Identify which cell holds the provided text, then report its [X, Y] central coordinate. 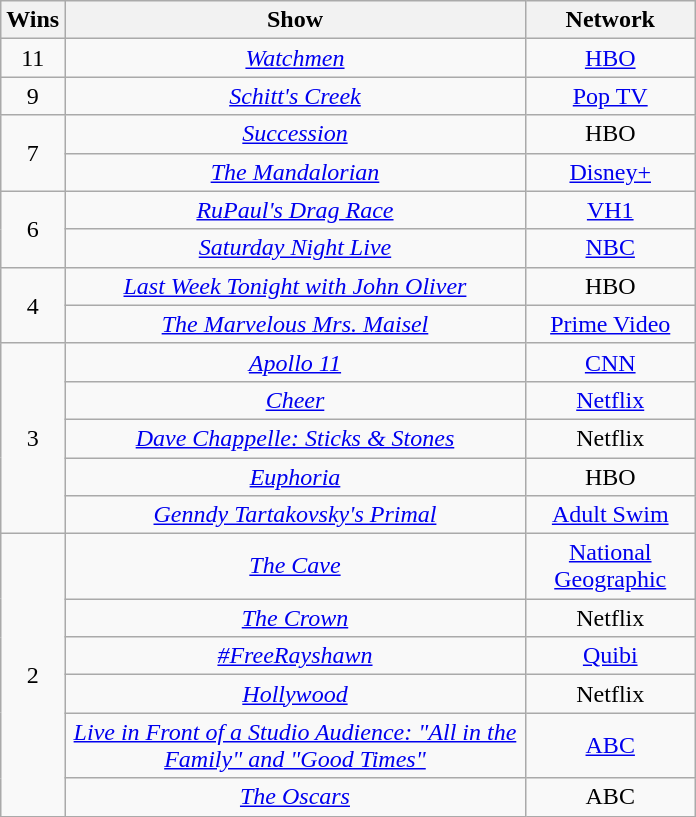
9 [33, 96]
Pop TV [610, 96]
The Marvelous Mrs. Maisel [295, 324]
2 [33, 675]
The Crown [295, 618]
Euphoria [295, 477]
Wins [33, 20]
Cheer [295, 400]
11 [33, 58]
The Oscars [295, 797]
Disney+ [610, 172]
Schitt's Creek [295, 96]
Quibi [610, 656]
VH1 [610, 210]
National Geographic [610, 566]
3 [33, 438]
4 [33, 305]
#FreeRayshawn [295, 656]
Show [295, 20]
6 [33, 229]
NBC [610, 248]
Apollo 11 [295, 362]
Saturday Night Live [295, 248]
Prime Video [610, 324]
Genndy Tartakovsky's Primal [295, 515]
Adult Swim [610, 515]
Last Week Tonight with John Oliver [295, 286]
RuPaul's Drag Race [295, 210]
Live in Front of a Studio Audience: "All in the Family" and "Good Times" [295, 746]
CNN [610, 362]
Dave Chappelle: Sticks & Stones [295, 438]
Succession [295, 134]
Watchmen [295, 58]
Network [610, 20]
Hollywood [295, 694]
The Cave [295, 566]
7 [33, 153]
The Mandalorian [295, 172]
